Capture the cell that displays the provided text and extract its (X, Y) central coordinate. 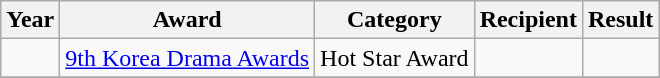
9th Korea Drama Awards (188, 58)
Result (620, 20)
Category (395, 20)
Year (30, 20)
Hot Star Award (395, 58)
Recipient (528, 20)
Award (188, 20)
